Find where the given text appears and provide that cell's center as [X, Y] coordinate. 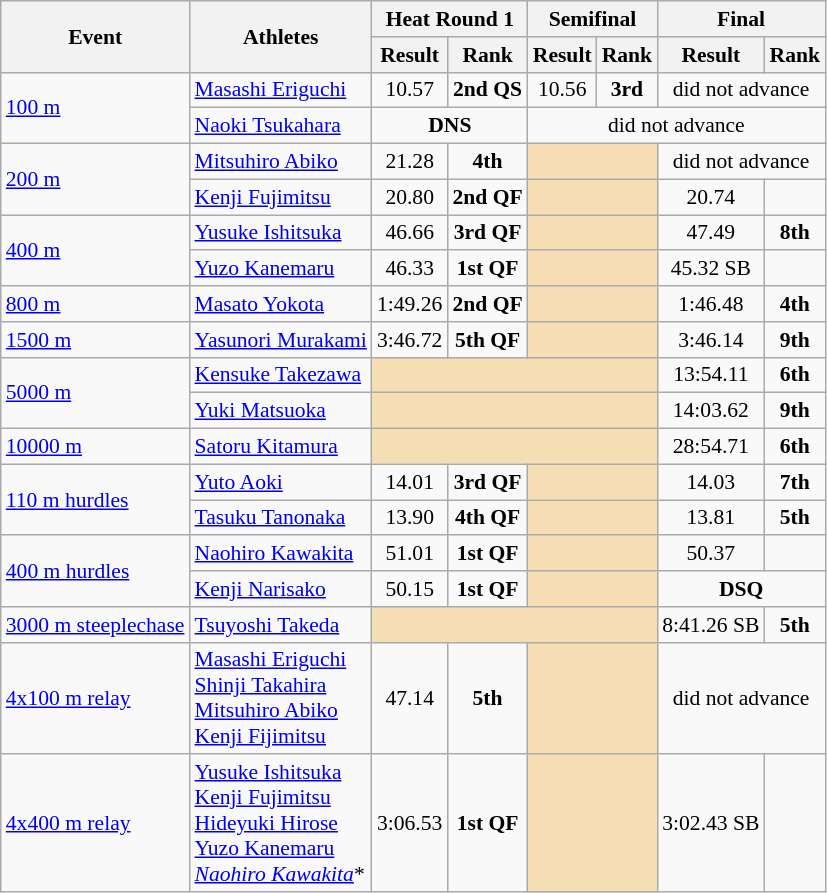
2nd QS [487, 90]
3:06.53 [410, 824]
1:46.48 [710, 304]
Tasuku Tanonaka [281, 518]
3000 m steeplechase [96, 625]
Athletes [281, 36]
Yuto Aoki [281, 482]
1500 m [96, 340]
8:41.26 SB [710, 625]
110 m hurdles [96, 500]
4x400 m relay [96, 824]
Yasunori Murakami [281, 340]
3:46.14 [710, 340]
1:49.26 [410, 304]
200 m [96, 180]
Heat Round 1 [450, 19]
Naoki Tsukahara [281, 126]
Yusuke Ishitsuka [281, 233]
4x100 m relay [96, 698]
DSQ [741, 589]
47.49 [710, 233]
Masashi EriguchiShinji TakahiraMitsuhiro AbikoKenji Fijimitsu [281, 698]
10.57 [410, 90]
Kenji Narisako [281, 589]
13.81 [710, 518]
14.01 [410, 482]
14.03 [710, 482]
Mitsuhiro Abiko [281, 162]
Yuzo Kanemaru [281, 269]
50.15 [410, 589]
5th QF [487, 340]
Yusuke IshitsukaKenji FujimitsuHideyuki HiroseYuzo KanemaruNaohiro Kawakita* [281, 824]
10000 m [96, 447]
13:54.11 [710, 375]
Semifinal [592, 19]
46.33 [410, 269]
Masato Yokota [281, 304]
14:03.62 [710, 411]
Final [741, 19]
800 m [96, 304]
21.28 [410, 162]
28:54.71 [710, 447]
50.37 [710, 554]
Satoru Kitamura [281, 447]
3:46.72 [410, 340]
20.80 [410, 197]
Yuki Matsuoka [281, 411]
10.56 [562, 90]
Masashi Eriguchi [281, 90]
400 m hurdles [96, 572]
46.66 [410, 233]
3:02.43 SB [710, 824]
8th [794, 233]
7th [794, 482]
5000 m [96, 392]
100 m [96, 108]
47.14 [410, 698]
Kenji Fujimitsu [281, 197]
Tsuyoshi Takeda [281, 625]
51.01 [410, 554]
4th QF [487, 518]
Kensuke Takezawa [281, 375]
400 m [96, 250]
45.32 SB [710, 269]
13.90 [410, 518]
3rd [628, 90]
DNS [450, 126]
Naohiro Kawakita [281, 554]
Event [96, 36]
20.74 [710, 197]
